For the text-containing cell, return its midpoint in (X, Y) coordinate format. 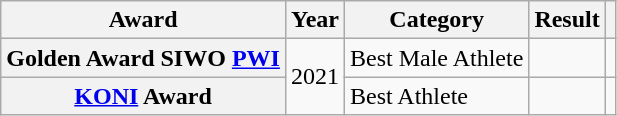
Best Athlete (436, 96)
Year (314, 20)
Golden Award SIWO PWI (144, 58)
2021 (314, 77)
Best Male Athlete (436, 58)
Result (567, 20)
Category (436, 20)
Award (144, 20)
KONI Award (144, 96)
